Find where the given text appears and provide that cell's center as (x, y) coordinate. 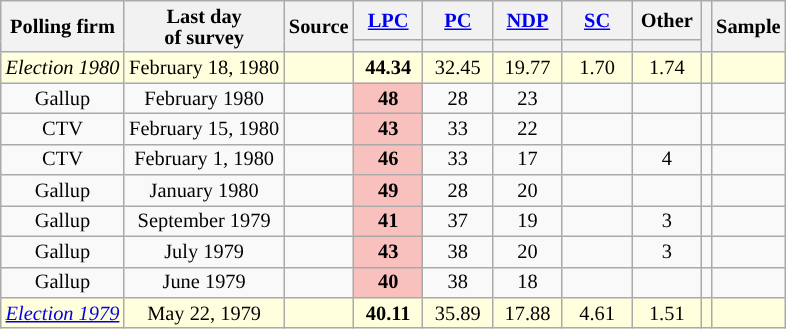
Polling firm (62, 26)
19 (528, 220)
49 (388, 190)
January 1980 (204, 190)
February 1980 (204, 98)
Sample (748, 26)
4.61 (597, 312)
Last day of survey (204, 26)
May 22, 1979 (204, 312)
46 (388, 160)
Source (318, 26)
1.70 (597, 68)
37 (458, 220)
July 1979 (204, 252)
35.89 (458, 312)
18 (528, 282)
SC (597, 20)
Election 1979 (62, 312)
23 (528, 98)
1.74 (667, 68)
48 (388, 98)
44.34 (388, 68)
40 (388, 282)
February 18, 1980 (204, 68)
Other (667, 20)
32.45 (458, 68)
June 1979 (204, 282)
PC (458, 20)
4 (667, 160)
NDP (528, 20)
February 1, 1980 (204, 160)
17 (528, 160)
41 (388, 220)
17.88 (528, 312)
22 (528, 128)
40.11 (388, 312)
LPC (388, 20)
September 1979 (204, 220)
Election 1980 (62, 68)
February 15, 1980 (204, 128)
19.77 (528, 68)
1.51 (667, 312)
